Capture the cell that displays the provided text and extract its (X, Y) central coordinate. 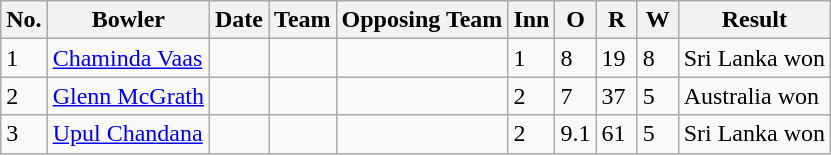
Date (240, 20)
Glenn McGrath (128, 96)
3 (24, 134)
61 (616, 134)
O (576, 20)
Team (303, 20)
Chaminda Vaas (128, 58)
R (616, 20)
Inn (532, 20)
37 (616, 96)
Upul Chandana (128, 134)
Opposing Team (422, 20)
Bowler (128, 20)
No. (24, 20)
Australia won (754, 96)
19 (616, 58)
9.1 (576, 134)
Result (754, 20)
W (658, 20)
7 (576, 96)
